Return the [X, Y] coordinate for the center point of the cell that contains the specified text.  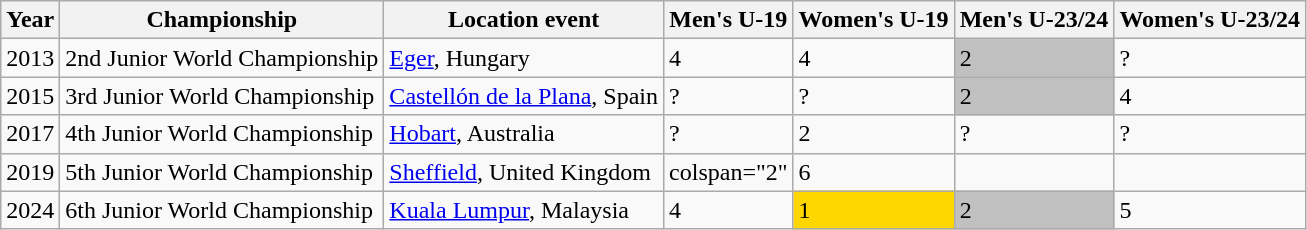
Eger, Hungary [524, 58]
Women's U-19 [874, 20]
Kuala Lumpur, Malaysia [524, 210]
Men's U-23/24 [1034, 20]
6 [874, 172]
2017 [30, 134]
1 [874, 210]
2019 [30, 172]
2024 [30, 210]
Women's U-23/24 [1210, 20]
3rd Junior World Championship [222, 96]
Championship [222, 20]
colspan="2" [729, 172]
2nd Junior World Championship [222, 58]
Men's U-19 [729, 20]
4th Junior World Championship [222, 134]
Location event [524, 20]
2013 [30, 58]
Sheffield, United Kingdom [524, 172]
5th Junior World Championship [222, 172]
5 [1210, 210]
2015 [30, 96]
Castellón de la Plana, Spain [524, 96]
Year [30, 20]
6th Junior World Championship [222, 210]
Hobart, Australia [524, 134]
